Locate the cell with the specified text and output its (X, Y) center coordinate. 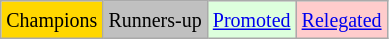
Promoted (252, 20)
Runners-up (155, 20)
Champions (52, 20)
Relegated (342, 20)
